Determine the [X, Y] coordinate at the center of the cell enclosing the given text.  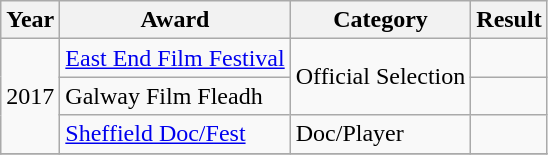
Galway Film Fleadh [175, 96]
Year [30, 20]
Official Selection [380, 77]
Doc/Player [380, 134]
Result [509, 20]
East End Film Festival [175, 58]
2017 [30, 96]
Sheffield Doc/Fest [175, 134]
Category [380, 20]
Award [175, 20]
